Scan for the cell matching the given text and deliver its [X, Y] coordinate at center. 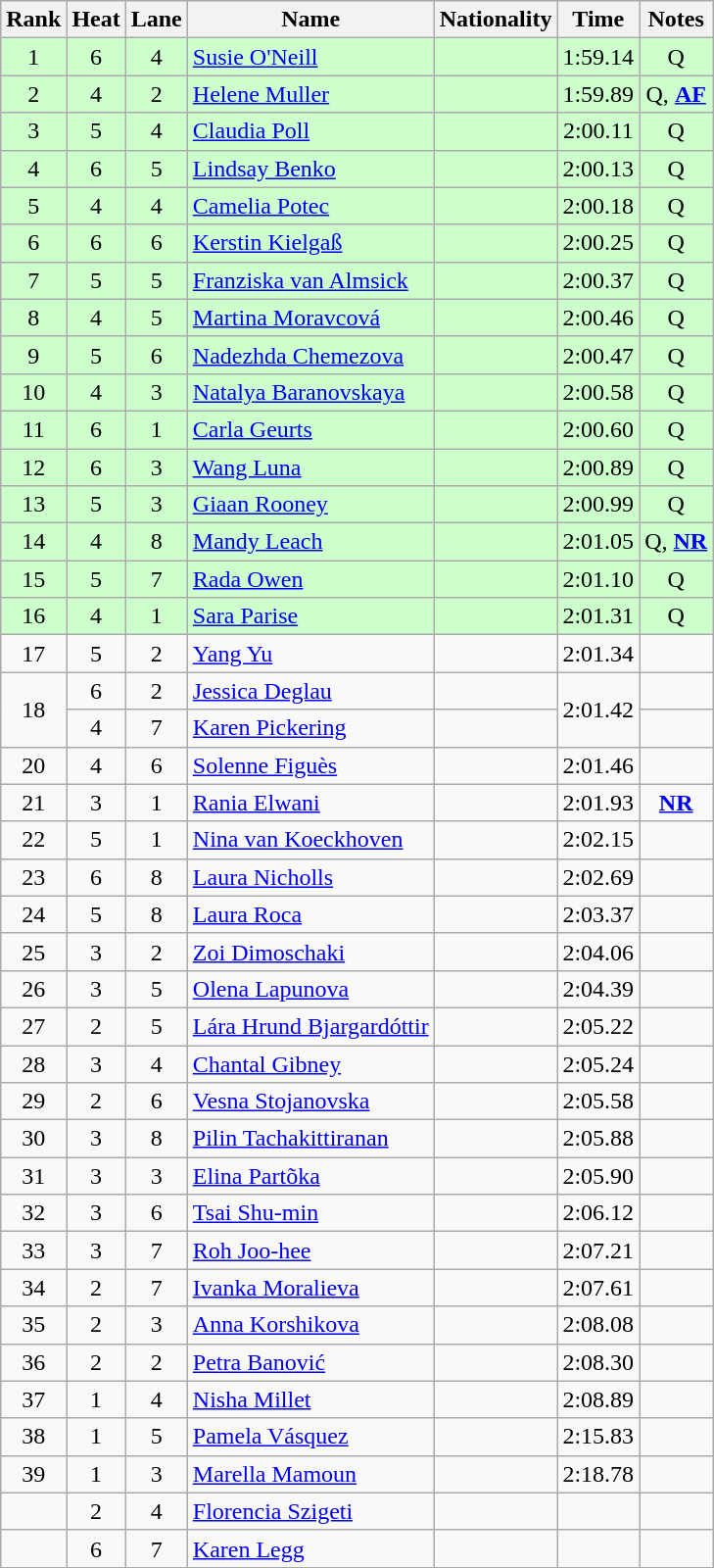
Q, AF [676, 94]
Pamela Vásquez [310, 1437]
Roh Joo-hee [310, 1250]
2:18.78 [598, 1474]
2:07.21 [598, 1250]
2:06.12 [598, 1213]
2:00.13 [598, 169]
Chantal Gibney [310, 1063]
17 [33, 654]
2:00.25 [598, 243]
Giaan Rooney [310, 505]
2:05.24 [598, 1063]
Natalya Baranovskaya [310, 392]
34 [33, 1288]
Karen Pickering [310, 728]
2:15.83 [598, 1437]
16 [33, 616]
9 [33, 355]
NR [676, 803]
2:01.34 [598, 654]
Solenne Figuès [310, 765]
Nina van Koeckhoven [310, 840]
38 [33, 1437]
32 [33, 1213]
2:00.60 [598, 429]
28 [33, 1063]
2:05.88 [598, 1139]
Nisha Millet [310, 1399]
Name [310, 20]
2:07.61 [598, 1288]
30 [33, 1139]
15 [33, 579]
Petra Banović [310, 1362]
2:00.47 [598, 355]
39 [33, 1474]
Claudia Poll [310, 131]
Zoi Dimoschaki [310, 952]
Karen Legg [310, 1548]
10 [33, 392]
Tsai Shu-min [310, 1213]
Rada Owen [310, 579]
22 [33, 840]
11 [33, 429]
Anna Korshikova [310, 1325]
Susie O'Neill [310, 57]
Mandy Leach [310, 542]
Sara Parise [310, 616]
Time [598, 20]
37 [33, 1399]
2:00.58 [598, 392]
Laura Roca [310, 914]
12 [33, 467]
Pilin Tachakittiranan [310, 1139]
Heat [96, 20]
Helene Muller [310, 94]
13 [33, 505]
Florencia Szigeti [310, 1511]
Lane [157, 20]
33 [33, 1250]
Laura Nicholls [310, 877]
2:05.58 [598, 1102]
2:01.42 [598, 710]
Lindsay Benko [310, 169]
2:02.15 [598, 840]
2:04.39 [598, 989]
23 [33, 877]
Martina Moravcová [310, 318]
Rania Elwani [310, 803]
2:01.10 [598, 579]
2:00.99 [598, 505]
2:01.93 [598, 803]
Marella Mamoun [310, 1474]
21 [33, 803]
Yang Yu [310, 654]
2:00.89 [598, 467]
Wang Luna [310, 467]
2:00.11 [598, 131]
Carla Geurts [310, 429]
Jessica Deglau [310, 691]
2:00.46 [598, 318]
Franziska van Almsick [310, 280]
Rank [33, 20]
2:02.69 [598, 877]
2:08.08 [598, 1325]
Kerstin Kielgaß [310, 243]
2:00.37 [598, 280]
2:01.05 [598, 542]
Ivanka Moralieva [310, 1288]
36 [33, 1362]
26 [33, 989]
14 [33, 542]
2:04.06 [598, 952]
27 [33, 1026]
2:01.46 [598, 765]
Camelia Potec [310, 206]
2:00.18 [598, 206]
24 [33, 914]
35 [33, 1325]
2:08.30 [598, 1362]
2:05.22 [598, 1026]
Lára Hrund Bjargardóttir [310, 1026]
2:03.37 [598, 914]
1:59.89 [598, 94]
20 [33, 765]
2:08.89 [598, 1399]
Notes [676, 20]
31 [33, 1176]
Vesna Stojanovska [310, 1102]
Q, NR [676, 542]
Nationality [496, 20]
18 [33, 710]
Olena Lapunova [310, 989]
Elina Partõka [310, 1176]
2:01.31 [598, 616]
29 [33, 1102]
2:05.90 [598, 1176]
Nadezhda Chemezova [310, 355]
25 [33, 952]
1:59.14 [598, 57]
